Return (x, y) of the center of cell containing provided text 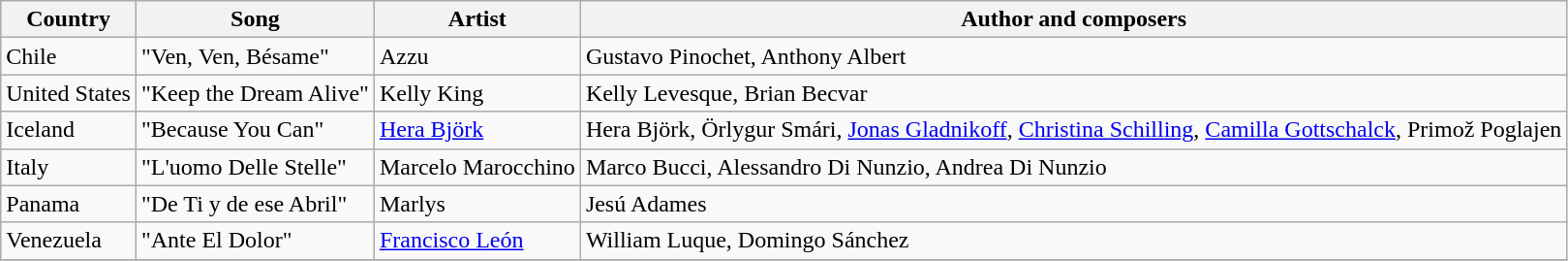
Hera Björk (477, 130)
"L'uomo Delle Stelle" (255, 167)
Marlys (477, 204)
Marcelo Marocchino (477, 167)
"Keep the Dream Alive" (255, 93)
Hera Björk, Örlygur Smári, Jonas Gladnikoff, Christina Schilling, Camilla Gottschalck, Primož Poglajen (1073, 130)
Azzu (477, 56)
Artist (477, 19)
William Luque, Domingo Sánchez (1073, 241)
"De Ti y de ese Abril" (255, 204)
Venezuela (69, 241)
Iceland (69, 130)
Kelly King (477, 93)
United States (69, 93)
Chile (69, 56)
Marco Bucci, Alessandro Di Nunzio, Andrea Di Nunzio (1073, 167)
Author and composers (1073, 19)
Country (69, 19)
Panama (69, 204)
Gustavo Pinochet, Anthony Albert (1073, 56)
Italy (69, 167)
Jesú Adames (1073, 204)
Song (255, 19)
Kelly Levesque, Brian Becvar (1073, 93)
"Ante El Dolor" (255, 241)
Francisco León (477, 241)
"Because You Can" (255, 130)
"Ven, Ven, Bésame" (255, 56)
